Search for the cell housing the specified text and yield its (x, y) center coordinate. 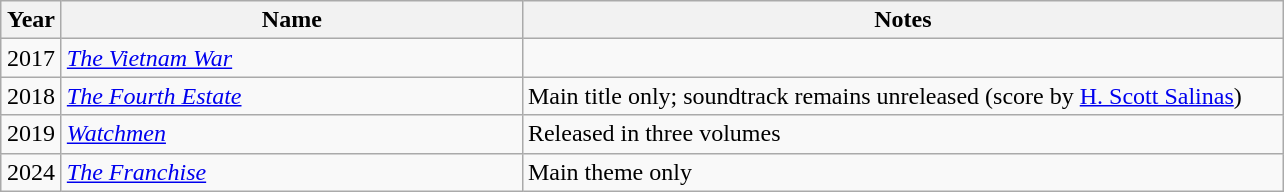
Watchmen (292, 134)
The Vietnam War (292, 58)
Name (292, 20)
The Fourth Estate (292, 96)
2024 (32, 172)
Released in three volumes (902, 134)
2019 (32, 134)
Year (32, 20)
The Franchise (292, 172)
Main title only; soundtrack remains unreleased (score by H. Scott Salinas) (902, 96)
Notes (902, 20)
2018 (32, 96)
Main theme only (902, 172)
2017 (32, 58)
